Search for the cell housing the specified text and yield its (x, y) center coordinate. 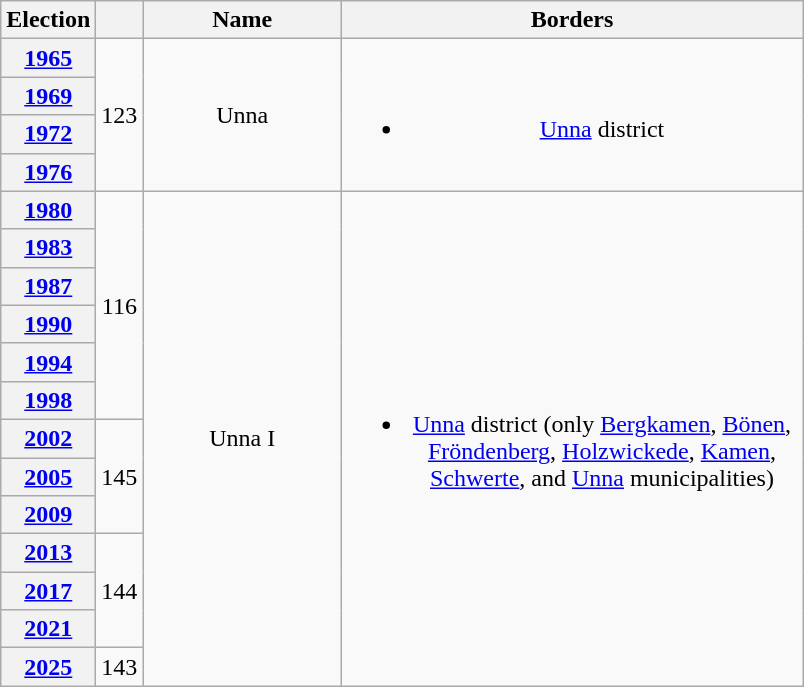
1965 (48, 58)
145 (120, 476)
Unna district (572, 115)
1987 (48, 286)
2021 (48, 629)
1994 (48, 362)
2002 (48, 438)
1990 (48, 324)
2017 (48, 591)
Unna I (242, 438)
2013 (48, 553)
1969 (48, 96)
Borders (572, 20)
143 (120, 667)
2009 (48, 515)
2005 (48, 477)
Unna district (only Bergkamen, Bönen, Fröndenberg, Holzwickede, Kamen, Schwerte, and Unna municipalities) (572, 438)
123 (120, 115)
1972 (48, 134)
1983 (48, 248)
1998 (48, 400)
1976 (48, 172)
Name (242, 20)
144 (120, 591)
116 (120, 305)
1980 (48, 210)
Election (48, 20)
Unna (242, 115)
2025 (48, 667)
